From the cell containing the given text, extract its center point as [x, y] coordinate. 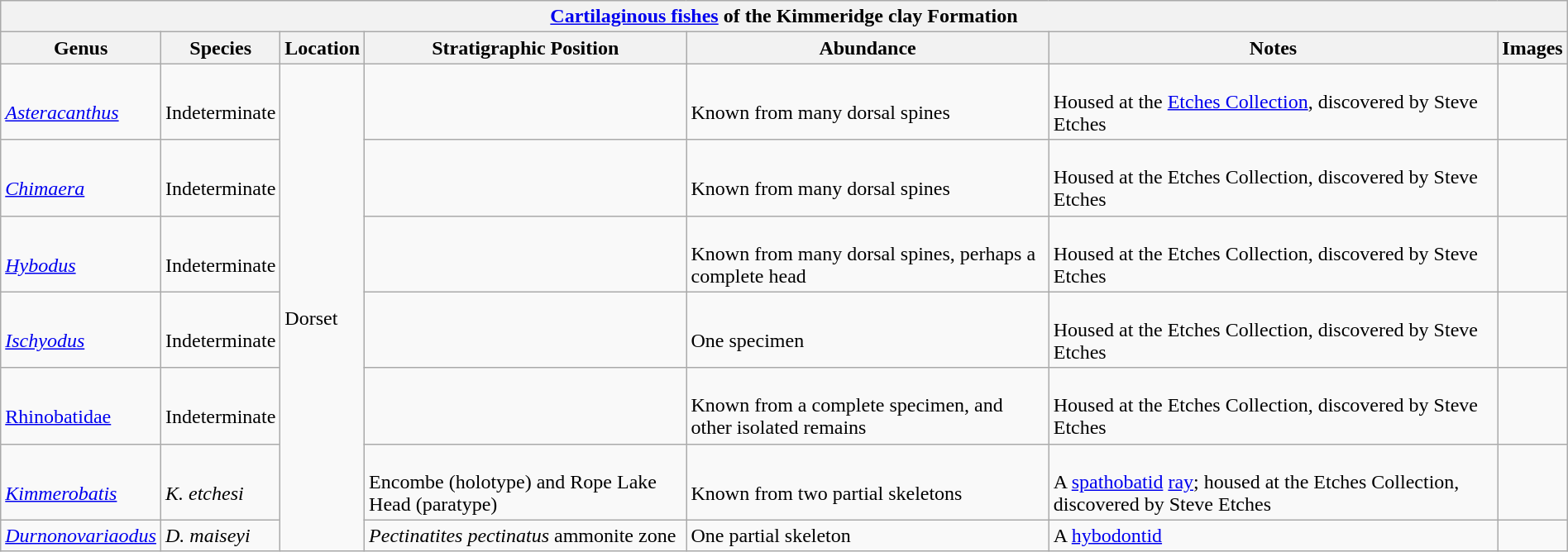
A hybodontid [1274, 535]
Abundance [868, 48]
Known from two partial skeletons [868, 482]
Genus [81, 48]
Asteracanthus [81, 102]
Rhinobatidae [81, 406]
Notes [1274, 48]
Chimaera [81, 178]
Hybodus [81, 254]
Location [323, 48]
Durnonovariaodus [81, 535]
Known from a complete specimen, and other isolated remains [868, 406]
Images [1532, 48]
Cartilaginous fishes of the Kimmeridge clay Formation [784, 17]
K. etchesi [220, 482]
Known from many dorsal spines, perhaps a complete head [868, 254]
Ischyodus [81, 330]
Pectinatites pectinatus ammonite zone [526, 535]
A spathobatid ray; housed at the Etches Collection, discovered by Steve Etches [1274, 482]
One specimen [868, 330]
One partial skeleton [868, 535]
Species [220, 48]
Stratigraphic Position [526, 48]
Kimmerobatis [81, 482]
Encombe (holotype) and Rope Lake Head (paratype) [526, 482]
Dorset [323, 307]
D. maiseyi [220, 535]
